Identify which cell holds the provided text, then report its (x, y) central coordinate. 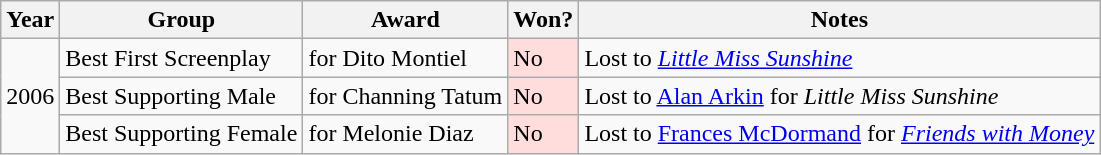
Lost to Alan Arkin for Little Miss Sunshine (840, 96)
Best Supporting Male (182, 96)
Group (182, 20)
for Dito Montiel (406, 58)
Award (406, 20)
Best First Screenplay (182, 58)
Year (30, 20)
for Channing Tatum (406, 96)
2006 (30, 96)
Lost to Little Miss Sunshine (840, 58)
Lost to Frances McDormand for Friends with Money (840, 134)
Notes (840, 20)
for Melonie Diaz (406, 134)
Won? (544, 20)
Best Supporting Female (182, 134)
